Provide the [X, Y] coordinate of the cell's center where the given text is located.  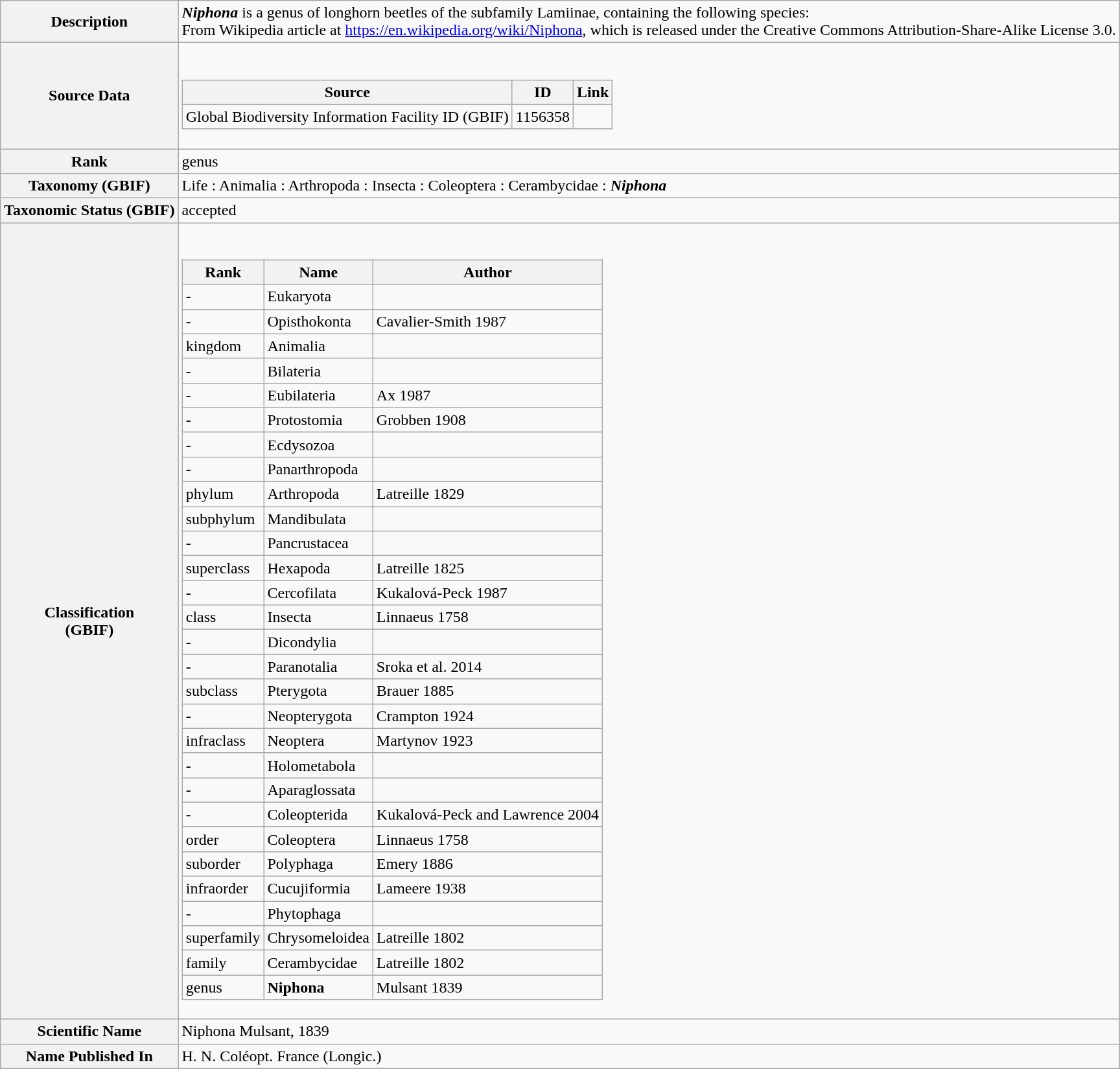
Name Published In [89, 1056]
class [223, 617]
Insecta [318, 617]
Phytophaga [318, 914]
Pterygota [318, 691]
Author [487, 272]
superfamily [223, 938]
Description [89, 22]
Cercofilata [318, 593]
Cucujiformia [318, 889]
Chrysomeloidea [318, 938]
Niphona [318, 987]
Neoptera [318, 741]
Scientific Name [89, 1031]
Niphona Mulsant, 1839 [649, 1031]
Sroka et al. 2014 [487, 667]
Cavalier-Smith 1987 [487, 321]
phylum [223, 494]
Coleoptera [318, 839]
Brauer 1885 [487, 691]
Latreille 1825 [487, 568]
ID [542, 92]
Taxonomic Status (GBIF) [89, 211]
Panarthropoda [318, 469]
Cerambycidae [318, 963]
infraclass [223, 741]
Name [318, 272]
Neopterygota [318, 716]
Martynov 1923 [487, 741]
Bilateria [318, 371]
Coleopterida [318, 814]
Ecdysozoa [318, 444]
Mulsant 1839 [487, 987]
Ax 1987 [487, 395]
Kukalová-Peck and Lawrence 2004 [487, 814]
Pancrustacea [318, 544]
suborder [223, 864]
Kukalová-Peck 1987 [487, 593]
accepted [649, 211]
Source Data [89, 96]
Animalia [318, 346]
Life : Animalia : Arthropoda : Insecta : Coleoptera : Cerambycidae : Niphona [649, 186]
family [223, 963]
Aparaglossata [318, 790]
Arthropoda [318, 494]
kingdom [223, 346]
Eubilateria [318, 395]
Protostomia [318, 420]
Taxonomy (GBIF) [89, 186]
subphylum [223, 519]
Link [592, 92]
1156358 [542, 117]
Mandibulata [318, 519]
H. N. Coléopt. France (Longic.) [649, 1056]
infraorder [223, 889]
subclass [223, 691]
order [223, 839]
Paranotalia [318, 667]
Lameere 1938 [487, 889]
Holometabola [318, 765]
Global Biodiversity Information Facility ID (GBIF) [347, 117]
Eukaryota [318, 297]
Opisthokonta [318, 321]
superclass [223, 568]
Source [347, 92]
Polyphaga [318, 864]
Source ID Link Global Biodiversity Information Facility ID (GBIF) 1156358 [649, 96]
Latreille 1829 [487, 494]
Crampton 1924 [487, 716]
Grobben 1908 [487, 420]
Emery 1886 [487, 864]
Classification(GBIF) [89, 621]
Hexapoda [318, 568]
Dicondylia [318, 642]
